Detect which cell encompasses the target text, then output its [x, y] center coordinate. 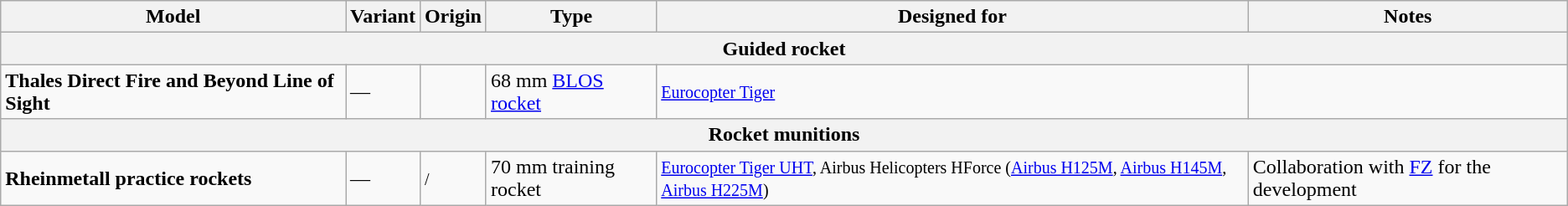
70 mm training rocket [571, 178]
Eurocopter Tiger UHT, Airbus Helicopters HForce (Airbus H125M, Airbus H145M, Airbus H225M) [953, 178]
Collaboration with FZ for the development [1407, 178]
Eurocopter Tiger [953, 92]
Type [571, 17]
Variant [384, 17]
Guided rocket [784, 49]
Notes [1407, 17]
Model [173, 17]
Origin [452, 17]
Designed for [953, 17]
Rocket munitions [784, 135]
/ [452, 178]
Thales Direct Fire and Beyond Line of Sight [173, 92]
Rheinmetall practice rockets [173, 178]
68 mm BLOS rocket [571, 92]
